Determine the (X, Y) coordinate at the center of the cell enclosing the given text.  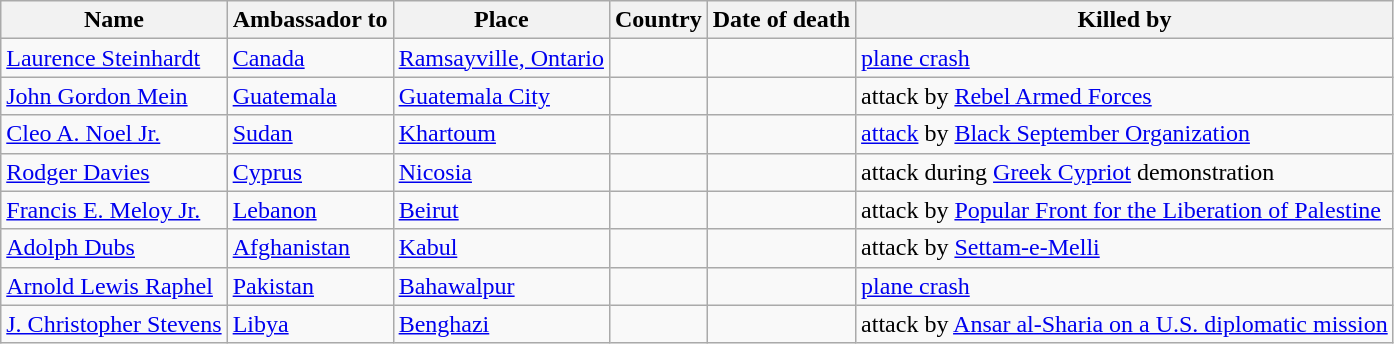
John Gordon Mein (114, 96)
Lebanon (310, 210)
Ambassador to (310, 20)
Ramsayville, Ontario (501, 58)
Benghazi (501, 324)
Name (114, 20)
Khartoum (501, 134)
Arnold Lewis Raphel (114, 286)
Killed by (1125, 20)
attack by Settam-e-Melli (1125, 248)
Cleo A. Noel Jr. (114, 134)
Guatemala City (501, 96)
Bahawalpur (501, 286)
attack by Rebel Armed Forces (1125, 96)
Rodger Davies (114, 172)
J. Christopher Stevens (114, 324)
attack by Ansar al-Sharia on a U.S. diplomatic mission (1125, 324)
Country (658, 20)
Afghanistan (310, 248)
Kabul (501, 248)
Nicosia (501, 172)
Guatemala (310, 96)
Beirut (501, 210)
Sudan (310, 134)
attack by Black September Organization (1125, 134)
Libya (310, 324)
attack by Popular Front for the Liberation of Palestine (1125, 210)
Adolph Dubs (114, 248)
Laurence Steinhardt (114, 58)
attack during Greek Cypriot demonstration (1125, 172)
Pakistan (310, 286)
Canada (310, 58)
Francis E. Meloy Jr. (114, 210)
Date of death (781, 20)
Cyprus (310, 172)
Place (501, 20)
